Scan for the cell matching the given text and deliver its (x, y) coordinate at center. 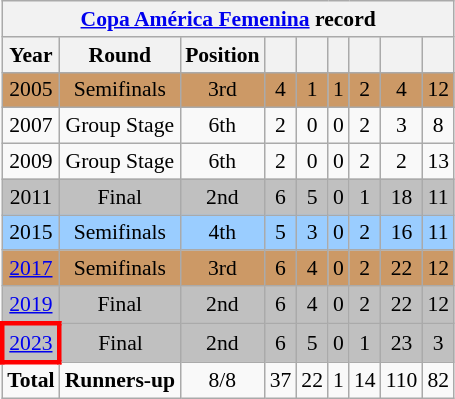
2007 (30, 126)
13 (438, 162)
2009 (30, 162)
2017 (30, 269)
14 (365, 380)
Total (30, 380)
2015 (30, 233)
Runners-up (120, 380)
82 (438, 380)
23 (402, 342)
110 (402, 380)
2023 (30, 342)
2005 (30, 90)
Year (30, 55)
37 (281, 380)
8 (438, 126)
Position (222, 55)
2011 (30, 197)
4th (222, 233)
Round (120, 55)
16 (402, 233)
Copa América Femenina record (228, 19)
18 (402, 197)
2019 (30, 304)
8/8 (222, 380)
